Output the [x, y] coordinate of the center of the cell containing the given text.  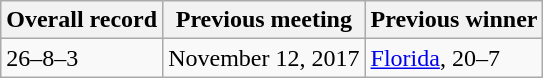
November 12, 2017 [264, 58]
Previous winner [454, 20]
Previous meeting [264, 20]
Florida, 20–7 [454, 58]
Overall record [82, 20]
26–8–3 [82, 58]
